Search for the cell housing the specified text and yield its (x, y) center coordinate. 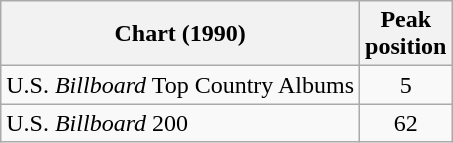
Peakposition (406, 34)
5 (406, 85)
U.S. Billboard 200 (180, 123)
U.S. Billboard Top Country Albums (180, 85)
62 (406, 123)
Chart (1990) (180, 34)
